Return [X, Y] of the center of cell containing provided text 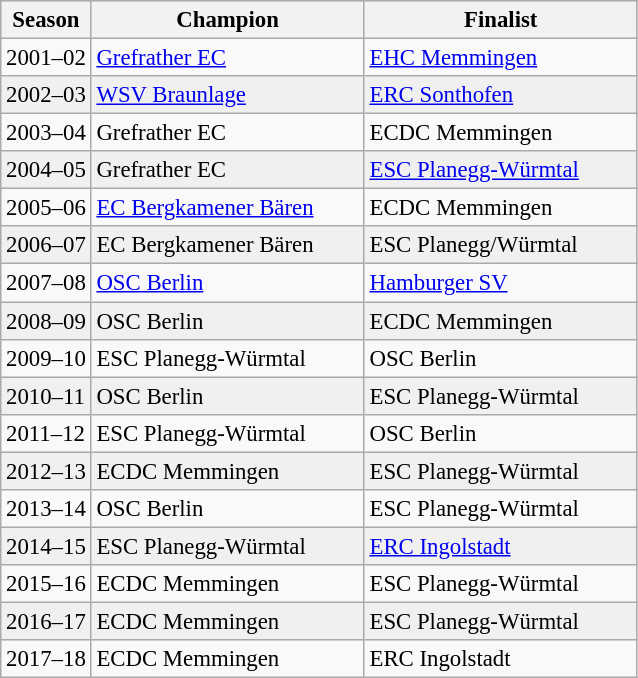
2010–11 [46, 396]
Season [46, 20]
2017–18 [46, 659]
2001–02 [46, 58]
2012–13 [46, 471]
2003–04 [46, 133]
2013–14 [46, 509]
2008–09 [46, 321]
Finalist [500, 20]
ERC Sonthofen [500, 95]
ESC Planegg/Würmtal [500, 245]
WSV Braunlage [228, 95]
2011–12 [46, 433]
EHC Memmingen [500, 58]
2005–06 [46, 208]
2014–15 [46, 546]
2006–07 [46, 245]
Champion [228, 20]
2004–05 [46, 170]
Hamburger SV [500, 283]
2007–08 [46, 283]
2015–16 [46, 584]
2002–03 [46, 95]
2016–17 [46, 621]
2009–10 [46, 358]
